Extract the [x, y] coordinate from the center of the cell holding the provided text.  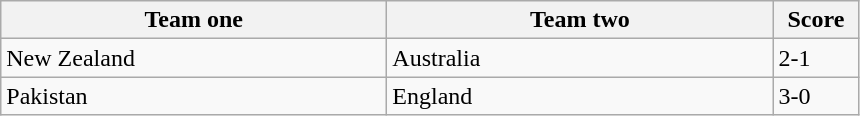
England [580, 96]
Team two [580, 20]
Pakistan [194, 96]
New Zealand [194, 58]
Team one [194, 20]
3-0 [816, 96]
2-1 [816, 58]
Score [816, 20]
Australia [580, 58]
